Return the [X, Y] coordinate for the center point of the cell that contains the specified text.  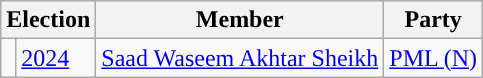
Election [48, 20]
Member [240, 20]
PML (N) [434, 58]
Saad Waseem Akhtar Sheikh [240, 58]
Party [434, 20]
2024 [56, 58]
